Return the [X, Y] coordinate for the center point of the cell that contains the specified text.  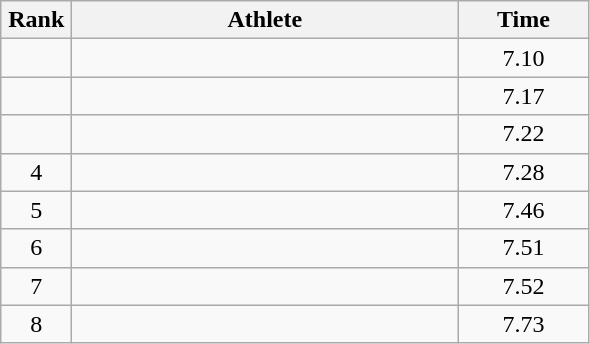
8 [36, 324]
5 [36, 210]
4 [36, 172]
7.17 [524, 96]
Athlete [265, 20]
7.51 [524, 248]
7.46 [524, 210]
7.52 [524, 286]
Time [524, 20]
7.73 [524, 324]
7.28 [524, 172]
7.22 [524, 134]
Rank [36, 20]
7.10 [524, 58]
6 [36, 248]
7 [36, 286]
